Identify which cell holds the provided text, then report its (x, y) central coordinate. 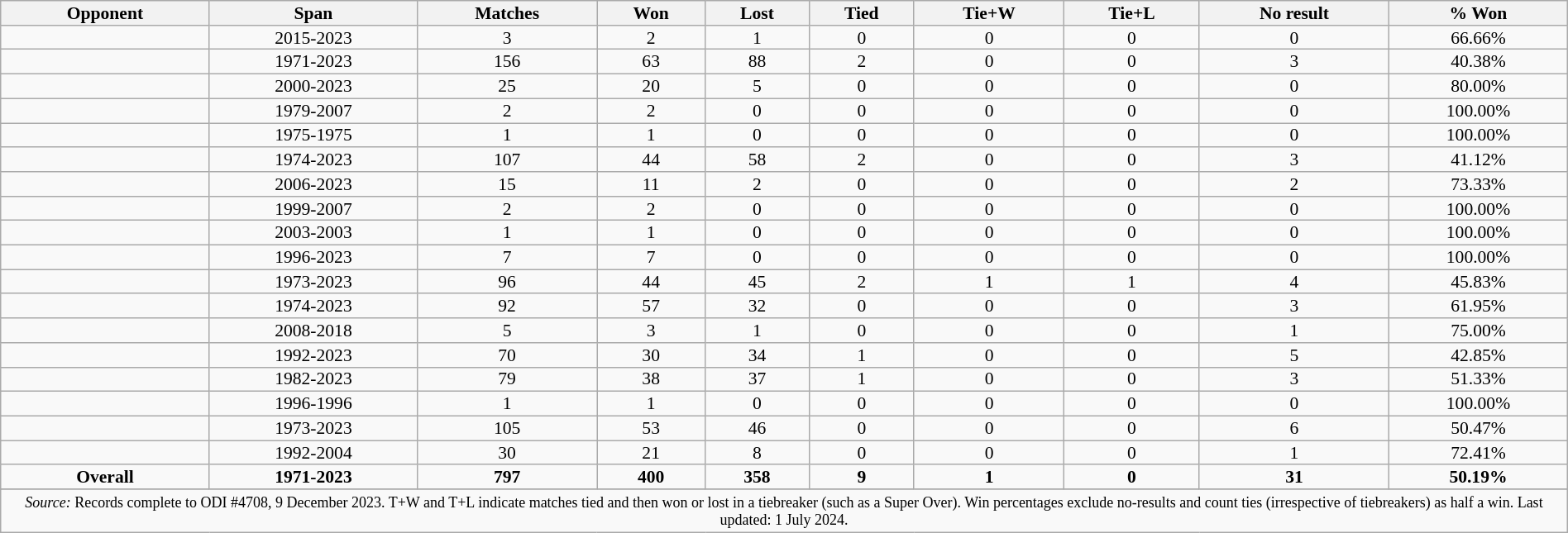
1996-1996 (313, 404)
88 (758, 62)
73.33% (1479, 184)
8 (758, 453)
4 (1293, 282)
2008-2018 (313, 331)
Tie+L (1132, 13)
45.83% (1479, 282)
51.33% (1479, 379)
% Won (1479, 13)
6 (1293, 429)
797 (508, 478)
32 (758, 307)
2003-2003 (313, 233)
34 (758, 355)
25 (508, 87)
1992-2004 (313, 453)
9 (862, 478)
1992-2023 (313, 355)
50.47% (1479, 429)
57 (652, 307)
37 (758, 379)
Lost (758, 13)
Overall (105, 478)
358 (758, 478)
Won (652, 13)
50.19% (1479, 478)
45 (758, 282)
105 (508, 429)
72.41% (1479, 453)
11 (652, 184)
Tied (862, 13)
Matches (508, 13)
1999-2007 (313, 209)
31 (1293, 478)
66.66% (1479, 38)
75.00% (1479, 331)
40.38% (1479, 62)
2006-2023 (313, 184)
92 (508, 307)
2000-2023 (313, 87)
20 (652, 87)
1996-2023 (313, 258)
61.95% (1479, 307)
Span (313, 13)
No result (1293, 13)
63 (652, 62)
80.00% (1479, 87)
107 (508, 159)
46 (758, 429)
41.12% (1479, 159)
1982-2023 (313, 379)
156 (508, 62)
79 (508, 379)
2015-2023 (313, 38)
21 (652, 453)
400 (652, 478)
15 (508, 184)
1975-1975 (313, 136)
Opponent (105, 13)
38 (652, 379)
1979-2007 (313, 111)
42.85% (1479, 355)
53 (652, 429)
Tie+W (989, 13)
96 (508, 282)
58 (758, 159)
70 (508, 355)
